Pinpoint the cell where the given text exists, returning its (x, y) midpoint coordinate. 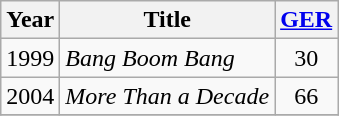
30 (306, 58)
GER (306, 20)
Bang Boom Bang (168, 58)
1999 (30, 58)
Year (30, 20)
More Than a Decade (168, 96)
2004 (30, 96)
Title (168, 20)
66 (306, 96)
